Output the (X, Y) coordinate of the center of the cell containing the given text.  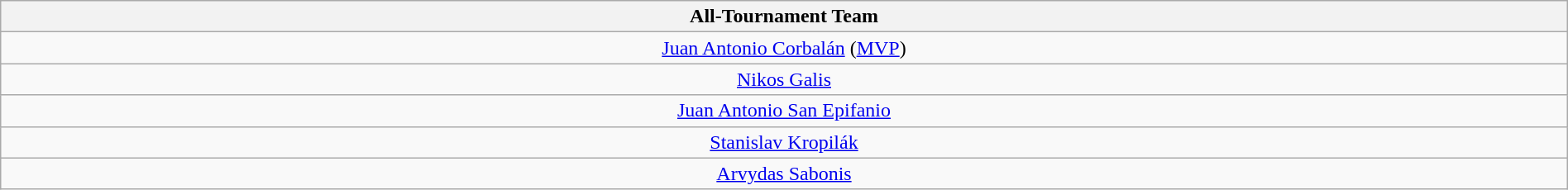
Arvydas Sabonis (784, 173)
Juan Antonio Corbalán (MVP) (784, 48)
Stanislav Kropilák (784, 142)
Nikos Galis (784, 79)
Juan Antonio San Epifanio (784, 111)
All-Tournament Team (784, 17)
